Detect which cell encompasses the target text, then output its [X, Y] center coordinate. 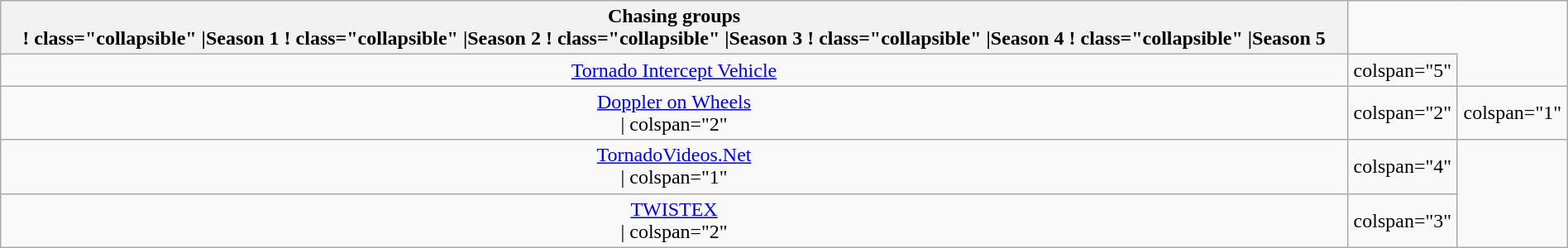
colspan="4" [1403, 167]
TornadoVideos.Net | colspan="1" [675, 167]
TWISTEX | colspan="2" [675, 220]
colspan="5" [1403, 70]
colspan="2" [1403, 112]
Doppler on Wheels | colspan="2" [675, 112]
Tornado Intercept Vehicle [675, 70]
colspan="3" [1403, 220]
colspan="1" [1512, 112]
